Locate the cell with the specified text and output its (X, Y) center coordinate. 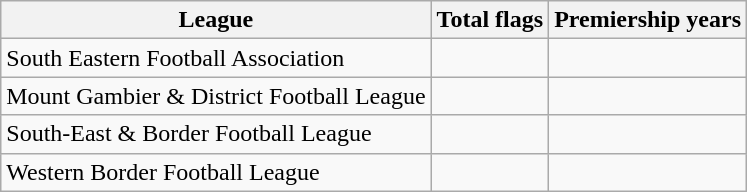
South Eastern Football Association (216, 58)
Premiership years (648, 20)
South-East & Border Football League (216, 134)
Western Border Football League (216, 172)
Total flags (490, 20)
League (216, 20)
Mount Gambier & District Football League (216, 96)
